For the text-containing cell, return its midpoint in (X, Y) coordinate format. 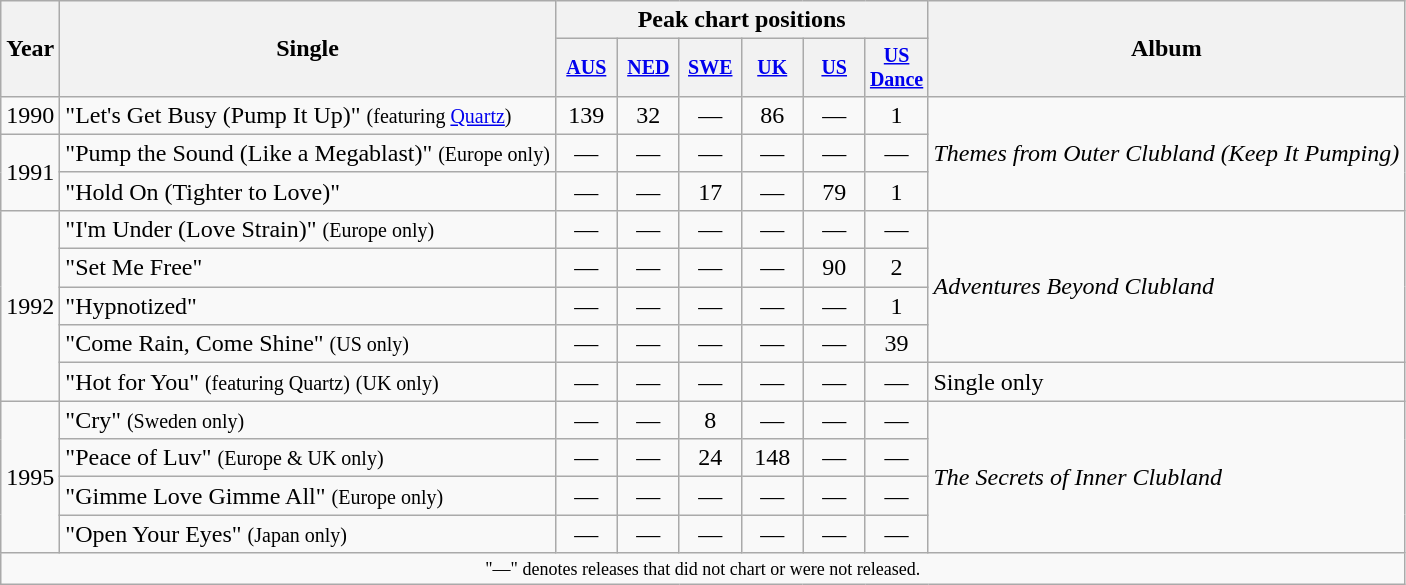
2 (896, 268)
"Pump the Sound (Like a Megablast)" (Europe only) (308, 153)
Album (1166, 49)
"Cry" (Sweden only) (308, 420)
"—" denotes releases that did not chart or were not released. (703, 568)
"Hold On (Tighter to Love)" (308, 191)
1991 (30, 172)
24 (710, 458)
17 (710, 191)
USDance (896, 68)
Themes from Outer Clubland (Keep It Pumping) (1166, 153)
SWE (710, 68)
Adventures Beyond Clubland (1166, 286)
Single only (1166, 382)
"I'm Under (Love Strain)" (Europe only) (308, 229)
148 (772, 458)
1992 (30, 305)
1990 (30, 115)
NED (648, 68)
"Hot for You" (featuring Quartz) (UK only) (308, 382)
"Hypnotized" (308, 306)
"Come Rain, Come Shine" (US only) (308, 344)
AUS (586, 68)
US (834, 68)
"Set Me Free" (308, 268)
"Peace of Luv" (Europe & UK only) (308, 458)
The Secrets of Inner Clubland (1166, 477)
Year (30, 49)
39 (896, 344)
79 (834, 191)
UK (772, 68)
139 (586, 115)
90 (834, 268)
"Open Your Eyes" (Japan only) (308, 534)
"Gimme Love Gimme All" (Europe only) (308, 496)
86 (772, 115)
1995 (30, 477)
8 (710, 420)
32 (648, 115)
"Let's Get Busy (Pump It Up)" (featuring Quartz) (308, 115)
Peak chart positions (742, 20)
Single (308, 49)
